Search for the cell housing the specified text and yield its [x, y] center coordinate. 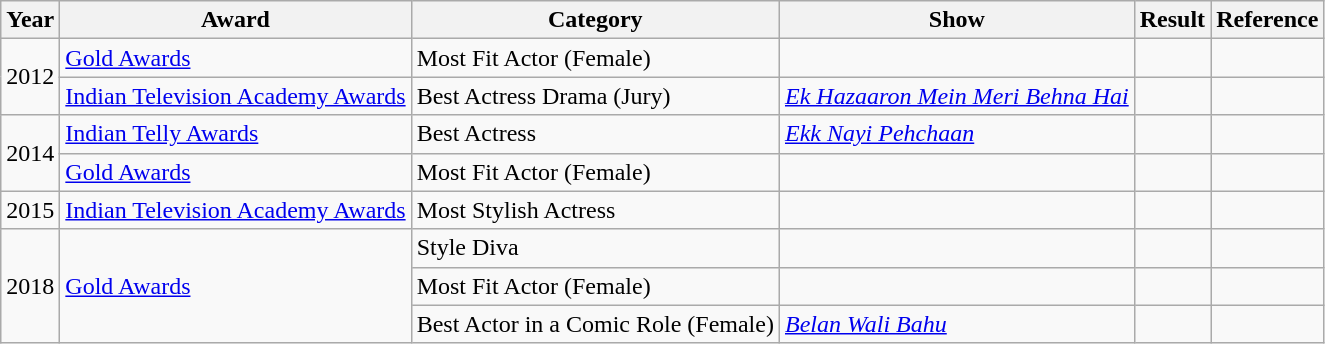
Category [595, 20]
Belan Wali Bahu [956, 324]
2014 [30, 153]
Ek Hazaaron Mein Meri Behna Hai [956, 96]
Result [1172, 20]
Best Actress Drama (Jury) [595, 96]
Indian Telly Awards [236, 134]
Show [956, 20]
Best Actress [595, 134]
Reference [1268, 20]
Year [30, 20]
Most Stylish Actress [595, 210]
Best Actor in a Comic Role (Female) [595, 324]
2015 [30, 210]
Style Diva [595, 248]
Award [236, 20]
2018 [30, 286]
2012 [30, 77]
Ekk Nayi Pehchaan [956, 134]
